From the cell containing the given text, extract its center point as (X, Y) coordinate. 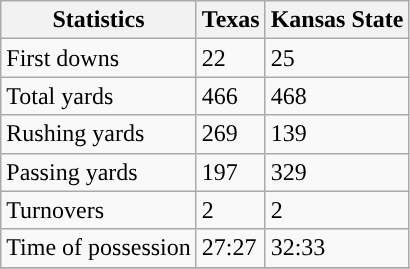
Total yards (99, 96)
197 (230, 172)
27:27 (230, 248)
468 (337, 96)
32:33 (337, 248)
Turnovers (99, 210)
22 (230, 58)
25 (337, 58)
329 (337, 172)
139 (337, 134)
Statistics (99, 20)
Texas (230, 20)
466 (230, 96)
269 (230, 134)
Rushing yards (99, 134)
First downs (99, 58)
Time of possession (99, 248)
Passing yards (99, 172)
Kansas State (337, 20)
